Locate the cell with the specified text and output its (X, Y) center coordinate. 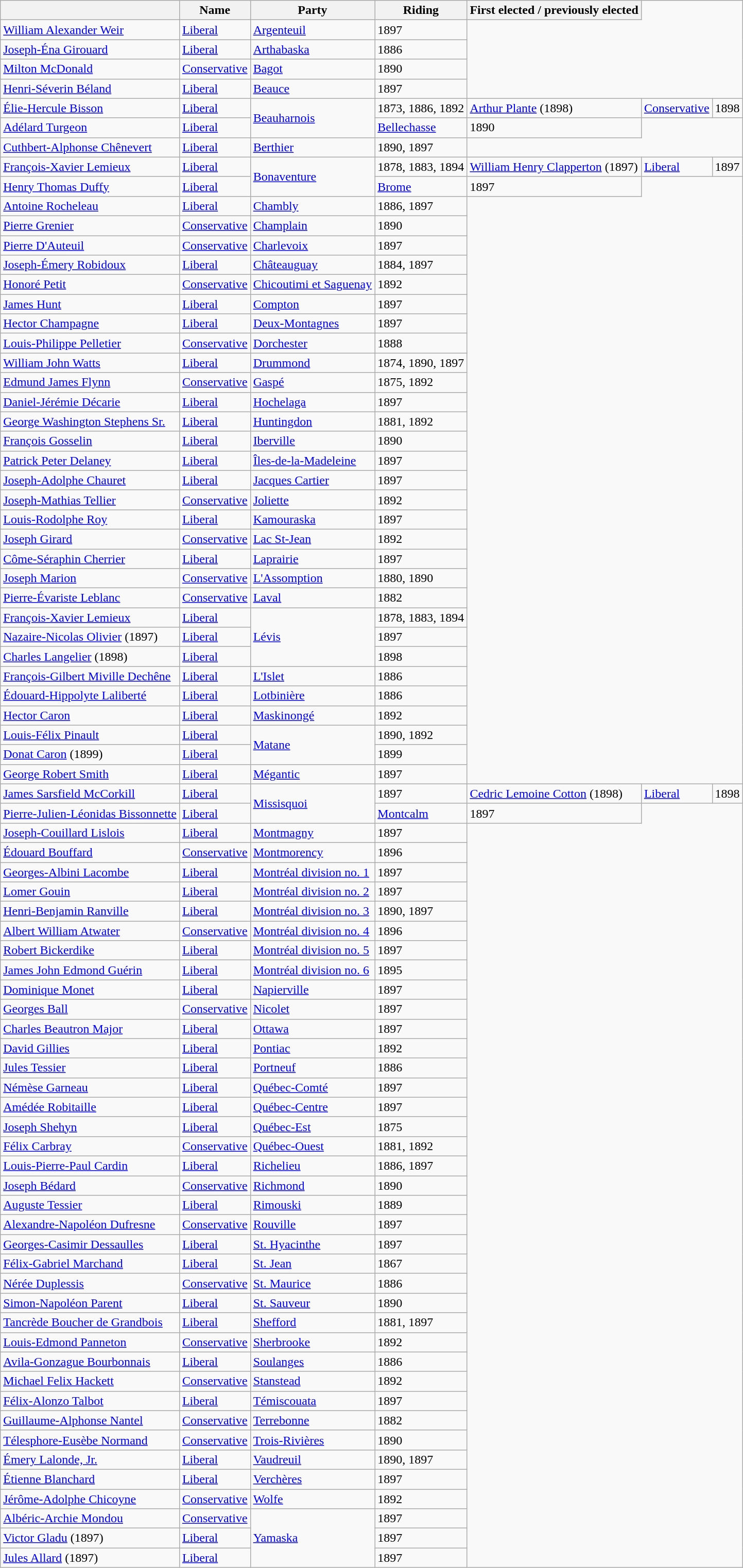
James Hunt (90, 304)
Rouville (313, 1225)
Télesphore-Eusèbe Normand (90, 1440)
Édouard-Hippolyte Laliberté (90, 696)
Bonaventure (313, 177)
Avila-Gonzague Bourbonnais (90, 1362)
Brome (421, 186)
St. Maurice (313, 1283)
Beauce (313, 89)
First elected / previously elected (554, 10)
Bellechasse (421, 128)
Louis-Félix Pinault (90, 735)
Riding (421, 10)
St. Jean (313, 1264)
Henri-Séverin Béland (90, 89)
Victor Gladu (1897) (90, 1538)
Joseph Marion (90, 578)
Nicolet (313, 1009)
Joseph Bédard (90, 1185)
Adélard Turgeon (90, 128)
Montréal division no. 5 (313, 950)
Terrebonne (313, 1420)
Trois-Rivières (313, 1440)
Félix-Gabriel Marchand (90, 1264)
Québec-Centre (313, 1107)
Donat Caron (1899) (90, 754)
Montréal division no. 3 (313, 911)
Party (313, 10)
Joseph-Émery Robidoux (90, 265)
Chicoutimi et Saguenay (313, 285)
L'Assomption (313, 578)
François-Gilbert Miville Dechêne (90, 676)
Jacques Cartier (313, 480)
Joliette (313, 500)
Montréal division no. 6 (313, 970)
Félix-Alonzo Talbot (90, 1401)
William Henry Clapperton (1897) (554, 167)
Stanstead (313, 1381)
Québec-Comté (313, 1087)
Charles Langelier (1898) (90, 657)
1888 (421, 343)
Édouard Bouffard (90, 852)
Alexandre-Napoléon Dufresne (90, 1225)
Montréal division no. 4 (313, 931)
Joseph-Éna Girouard (90, 49)
Jules Allard (1897) (90, 1558)
Kamouraska (313, 519)
William Alexander Weir (90, 30)
Montréal division no. 2 (313, 892)
Québec-Est (313, 1126)
Mégantic (313, 774)
1873, 1886, 1892 (421, 108)
Joseph Shehyn (90, 1126)
Pontiac (313, 1048)
James Sarsfield McCorkill (90, 794)
Deux-Montagnes (313, 324)
Montcalm (421, 813)
Missisquoi (313, 803)
Shefford (313, 1323)
Compton (313, 304)
Québec-Ouest (313, 1146)
Hector Caron (90, 715)
Georges-Albini Lacombe (90, 872)
Beauharnois (313, 118)
Auguste Tessier (90, 1205)
Portneuf (313, 1068)
Honoré Petit (90, 285)
Verchères (313, 1479)
Dominique Monet (90, 990)
Henri-Benjamin Ranville (90, 911)
Joseph-Mathias Tellier (90, 500)
Hector Champagne (90, 324)
Richmond (313, 1185)
David Gillies (90, 1048)
William John Watts (90, 363)
Cuthbert-Alphonse Chênevert (90, 147)
1880, 1890 (421, 578)
Antoine Rocheleau (90, 206)
Dorchester (313, 343)
Pierre-Évariste Leblanc (90, 598)
François Gosselin (90, 441)
Joseph-Adolphe Chauret (90, 480)
Jules Tessier (90, 1068)
Lotbinière (313, 696)
Étienne Blanchard (90, 1479)
1899 (421, 754)
1875 (421, 1126)
Matane (313, 745)
Îles-de-la-Madeleine (313, 461)
Simon-Napoléon Parent (90, 1303)
Edmund James Flynn (90, 382)
Côme-Séraphin Cherrier (90, 558)
Champlain (313, 225)
Amédée Robitaille (90, 1107)
Némèse Garneau (90, 1087)
Michael Felix Hackett (90, 1381)
Milton McDonald (90, 69)
Pierre D'Auteuil (90, 245)
Maskinongé (313, 715)
L'Islet (313, 676)
Joseph Girard (90, 539)
Bagot (313, 69)
Lomer Gouin (90, 892)
Cedric Lemoine Cotton (1898) (554, 794)
George Robert Smith (90, 774)
Montmagny (313, 833)
George Washington Stephens Sr. (90, 421)
Jérôme-Adolphe Chicoyne (90, 1499)
Guillaume-Alphonse Nantel (90, 1420)
Georges-Casimir Dessaulles (90, 1244)
Richelieu (313, 1166)
1881, 1897 (421, 1323)
Albert William Atwater (90, 931)
Argenteuil (313, 30)
Témiscouata (313, 1401)
Montmorency (313, 852)
Iberville (313, 441)
Châteauguay (313, 265)
Vaudreuil (313, 1459)
Hochelaga (313, 402)
Name (215, 10)
Lac St-Jean (313, 539)
Patrick Peter Delaney (90, 461)
Louis-Edmond Panneton (90, 1342)
1867 (421, 1264)
Henry Thomas Duffy (90, 186)
Nérée Duplessis (90, 1283)
Berthier (313, 147)
1895 (421, 970)
Laval (313, 598)
Charlevoix (313, 245)
Lévis (313, 637)
Drummond (313, 363)
Laprairie (313, 558)
Yamaska (313, 1538)
Nazaire-Nicolas Olivier (1897) (90, 637)
Élie-Hercule Bisson (90, 108)
Napierville (313, 990)
Arthur Plante (1898) (554, 108)
Félix Carbray (90, 1146)
Pierre Grenier (90, 225)
Georges Ball (90, 1009)
Charles Beautron Major (90, 1029)
Pierre-Julien-Léonidas Bissonnette (90, 813)
Wolfe (313, 1499)
Chambly (313, 206)
Tancrède Boucher de Grandbois (90, 1323)
Sherbrooke (313, 1342)
Daniel-Jérémie Décarie (90, 402)
1874, 1890, 1897 (421, 363)
Louis-Philippe Pelletier (90, 343)
Joseph-Couillard Lislois (90, 833)
Huntingdon (313, 421)
Montréal division no. 1 (313, 872)
St. Sauveur (313, 1303)
St. Hyacinthe (313, 1244)
Rimouski (313, 1205)
James John Edmond Guérin (90, 970)
Albéric-Archie Mondou (90, 1519)
Gaspé (313, 382)
Louis-Pierre-Paul Cardin (90, 1166)
1890, 1892 (421, 735)
1875, 1892 (421, 382)
Arthabaska (313, 49)
Robert Bickerdike (90, 950)
1889 (421, 1205)
1884, 1897 (421, 265)
Émery Lalonde, Jr. (90, 1459)
Ottawa (313, 1029)
Soulanges (313, 1362)
Louis-Rodolphe Roy (90, 519)
